Output the [X, Y] coordinate of the center of the cell containing the given text.  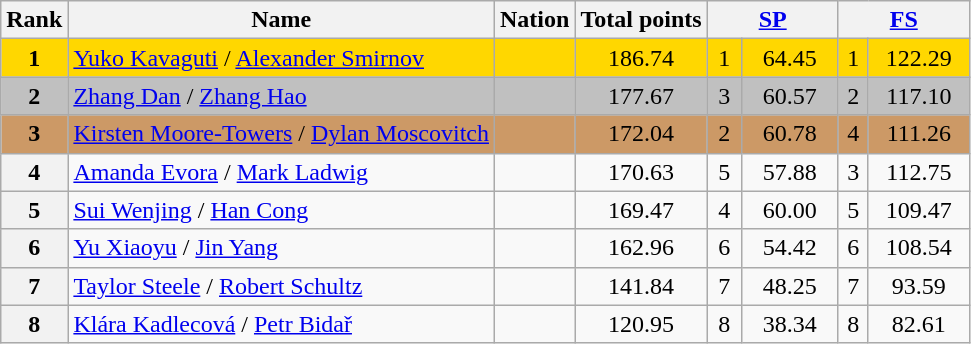
Yuko Kavaguti / Alexander Smirnov [282, 58]
109.47 [918, 210]
162.96 [641, 248]
57.88 [790, 172]
Zhang Dan / Zhang Hao [282, 96]
112.75 [918, 172]
Klára Kadlecová / Petr Bidař [282, 324]
48.25 [790, 286]
122.29 [918, 58]
60.00 [790, 210]
117.10 [918, 96]
93.59 [918, 286]
Taylor Steele / Robert Schultz [282, 286]
38.34 [790, 324]
Amanda Evora / Mark Ladwig [282, 172]
60.78 [790, 134]
Name [282, 20]
172.04 [641, 134]
141.84 [641, 286]
111.26 [918, 134]
Sui Wenjing / Han Cong [282, 210]
169.47 [641, 210]
SP [772, 20]
54.42 [790, 248]
60.57 [790, 96]
82.61 [918, 324]
108.54 [918, 248]
Kirsten Moore-Towers / Dylan Moscovitch [282, 134]
FS [904, 20]
177.67 [641, 96]
Rank [34, 20]
Total points [641, 20]
64.45 [790, 58]
Nation [535, 20]
120.95 [641, 324]
186.74 [641, 58]
170.63 [641, 172]
Yu Xiaoyu / Jin Yang [282, 248]
